Search for the cell housing the specified text and yield its [x, y] center coordinate. 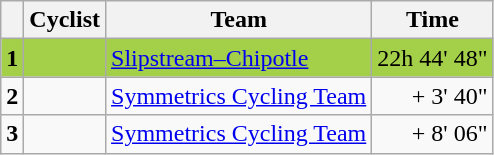
2 [12, 96]
Cyclist [65, 20]
22h 44' 48" [432, 58]
+ 8' 06" [432, 134]
Team [239, 20]
+ 3' 40" [432, 96]
Time [432, 20]
3 [12, 134]
1 [12, 58]
Slipstream–Chipotle [239, 58]
